Determine the (X, Y) coordinate at the center of the cell enclosing the given text.  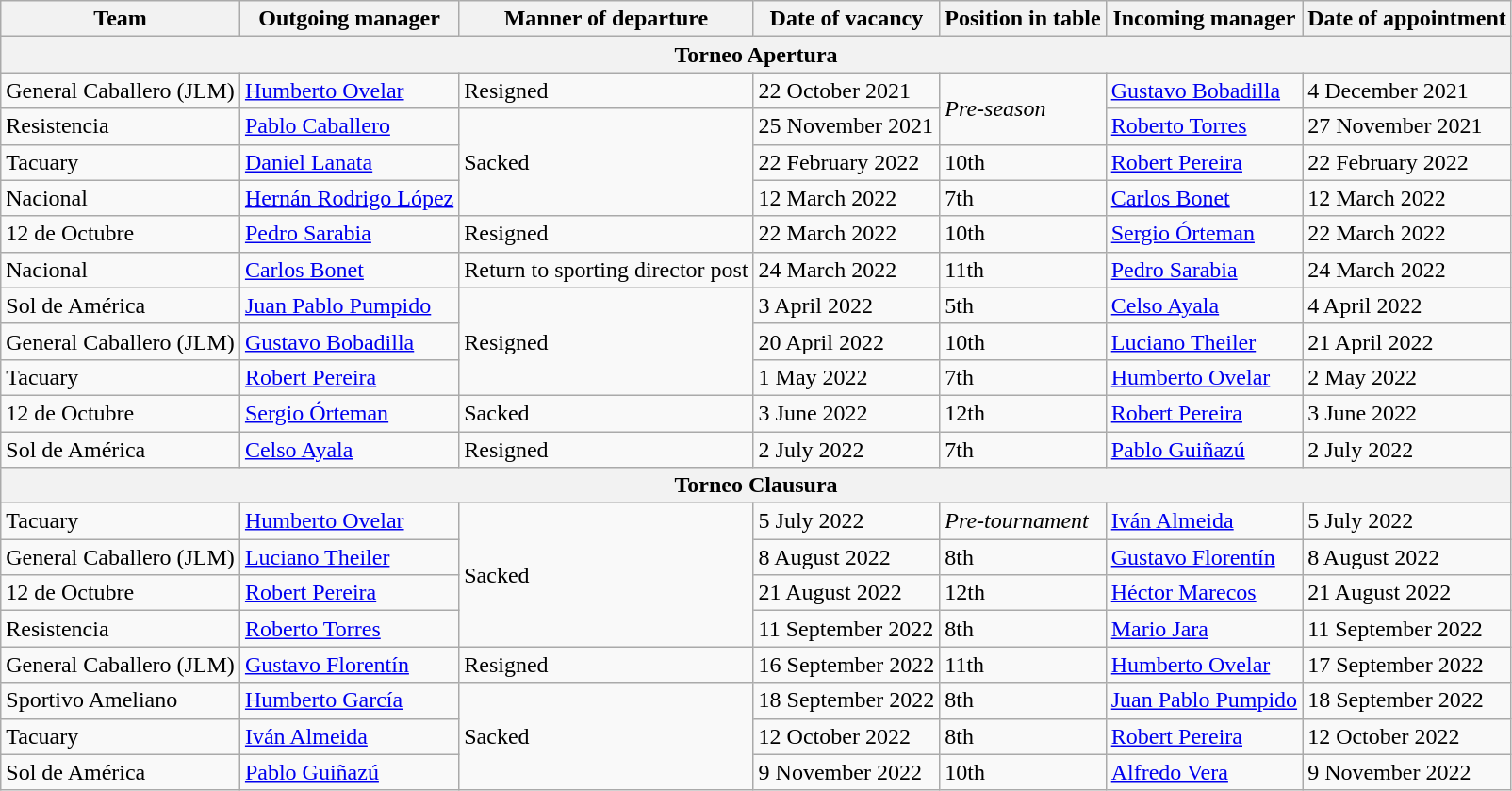
1 May 2022 (846, 377)
Torneo Clausura (756, 486)
21 April 2022 (1407, 341)
Pablo Caballero (349, 126)
Manner of departure (606, 19)
Daniel Lanata (349, 162)
20 April 2022 (846, 341)
Position in table (1023, 19)
Hernán Rodrigo López (349, 198)
2 May 2022 (1407, 377)
Date of vacancy (846, 19)
25 November 2021 (846, 126)
Return to sporting director post (606, 270)
Date of appointment (1407, 19)
Torneo Apertura (756, 55)
Incoming manager (1204, 19)
16 September 2022 (846, 665)
Pre-tournament (1023, 521)
3 April 2022 (846, 305)
Mario Jara (1204, 629)
27 November 2021 (1407, 126)
Alfredo Vera (1204, 772)
Humberto García (349, 700)
Pre-season (1023, 108)
4 April 2022 (1407, 305)
4 December 2021 (1407, 91)
17 September 2022 (1407, 665)
22 October 2021 (846, 91)
Héctor Marecos (1204, 593)
Sportivo Ameliano (121, 700)
Outgoing manager (349, 19)
5th (1023, 305)
Team (121, 19)
